Detect which cell encompasses the target text, then output its [x, y] center coordinate. 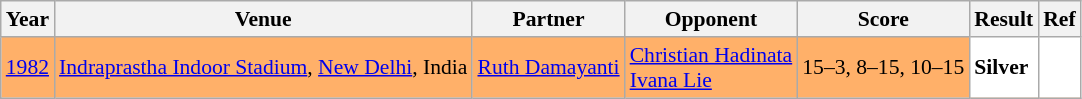
Silver [1004, 68]
Year [28, 19]
Venue [263, 19]
Opponent [712, 19]
Result [1004, 19]
Partner [548, 19]
1982 [28, 68]
Ruth Damayanti [548, 68]
Ref [1059, 19]
Score [883, 19]
15–3, 8–15, 10–15 [883, 68]
Indraprastha Indoor Stadium, New Delhi, India [263, 68]
Christian Hadinata Ivana Lie [712, 68]
